Capture the cell that displays the provided text and extract its [x, y] central coordinate. 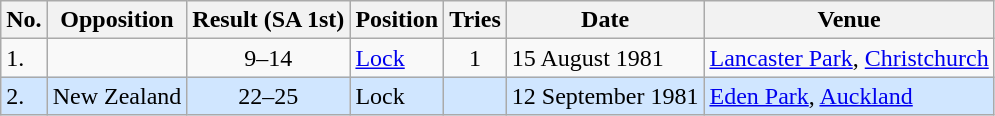
1 [476, 58]
Date [605, 20]
1. [24, 58]
Eden Park, Auckland [849, 96]
Opposition [117, 20]
22–25 [268, 96]
15 August 1981 [605, 58]
No. [24, 20]
Result (SA 1st) [268, 20]
12 September 1981 [605, 96]
Position [397, 20]
Venue [849, 20]
Lancaster Park, Christchurch [849, 58]
Tries [476, 20]
9–14 [268, 58]
New Zealand [117, 96]
2. [24, 96]
